Return (x, y) of the center of cell containing provided text 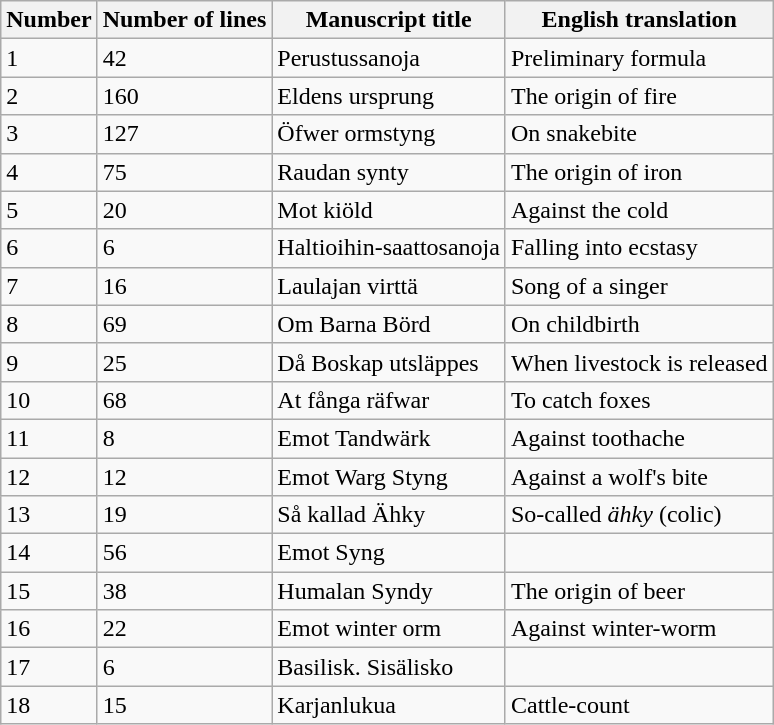
Då Boskap utsläppes (389, 362)
5 (49, 210)
On childbirth (639, 324)
Emot winter orm (389, 629)
Against winter-worm (639, 629)
Emot Syng (389, 553)
19 (184, 515)
The origin of fire (639, 96)
22 (184, 629)
So-called ähky (colic) (639, 515)
Number (49, 20)
69 (184, 324)
Mot kiöld (389, 210)
38 (184, 591)
Raudan synty (389, 172)
127 (184, 134)
When livestock is released (639, 362)
7 (49, 286)
160 (184, 96)
Eldens ursprung (389, 96)
1 (49, 58)
To catch foxes (639, 400)
13 (49, 515)
75 (184, 172)
2 (49, 96)
Number of lines (184, 20)
Humalan Syndy (389, 591)
Haltioihin-saattosanoja (389, 248)
Against toothache (639, 438)
42 (184, 58)
9 (49, 362)
Against a wolf's bite (639, 477)
11 (49, 438)
Song of a singer (639, 286)
English translation (639, 20)
Öfwer ormstyng (389, 134)
Emot Warg Styng (389, 477)
Karjanlukua (389, 705)
Så kallad Ähky (389, 515)
3 (49, 134)
20 (184, 210)
On snakebite (639, 134)
Cattle-count (639, 705)
Preliminary formula (639, 58)
Emot Tandwärk (389, 438)
Laulajan virttä (389, 286)
14 (49, 553)
4 (49, 172)
18 (49, 705)
At fånga räfwar (389, 400)
The origin of beer (639, 591)
68 (184, 400)
Om Barna Börd (389, 324)
The origin of iron (639, 172)
25 (184, 362)
10 (49, 400)
56 (184, 553)
Basilisk. Sisälisko (389, 667)
17 (49, 667)
Against the cold (639, 210)
Manuscript title (389, 20)
Falling into ecstasy (639, 248)
Perustussanoja (389, 58)
